Pinpoint the cell where the given text exists, returning its [X, Y] midpoint coordinate. 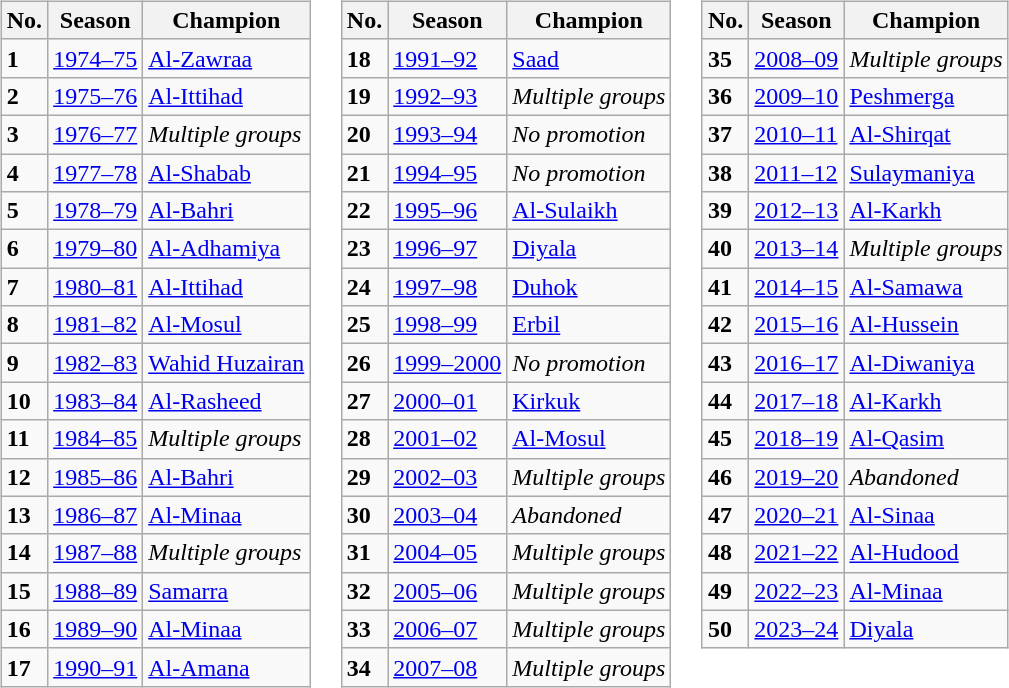
2 [24, 96]
23 [364, 249]
1977–78 [96, 173]
2003–04 [448, 515]
25 [364, 325]
27 [364, 401]
1975–76 [96, 96]
1995–96 [448, 211]
44 [725, 401]
Al-Qasim [926, 439]
9 [24, 363]
2001–02 [448, 439]
2012–13 [796, 211]
35 [725, 58]
45 [725, 439]
1979–80 [96, 249]
22 [364, 211]
4 [24, 173]
2020–21 [796, 515]
20 [364, 134]
1990–91 [96, 667]
2000–01 [448, 401]
42 [725, 325]
12 [24, 477]
40 [725, 249]
46 [725, 477]
Al-Hudood [926, 553]
1988–89 [96, 591]
17 [24, 667]
14 [24, 553]
Al-Adhamiya [226, 249]
2010–11 [796, 134]
8 [24, 325]
1978–79 [96, 211]
38 [725, 173]
31 [364, 553]
2022–23 [796, 591]
43 [725, 363]
Al-Diwaniya [926, 363]
1997–98 [448, 287]
2011–12 [796, 173]
Al-Sulaikh [589, 211]
Al-Hussein [926, 325]
24 [364, 287]
2002–03 [448, 477]
2013–14 [796, 249]
2021–22 [796, 553]
Al-Shabab [226, 173]
2007–08 [448, 667]
2004–05 [448, 553]
1983–84 [96, 401]
1994–95 [448, 173]
1996–97 [448, 249]
2016–17 [796, 363]
2023–24 [796, 629]
1981–82 [96, 325]
Erbil [589, 325]
36 [725, 96]
34 [364, 667]
Duhok [589, 287]
1976–77 [96, 134]
Saad [589, 58]
5 [24, 211]
1992–93 [448, 96]
Al-Zawraa [226, 58]
1993–94 [448, 134]
11 [24, 439]
Al-Rasheed [226, 401]
2008–09 [796, 58]
33 [364, 629]
1998–99 [448, 325]
41 [725, 287]
37 [725, 134]
1989–90 [96, 629]
1 [24, 58]
10 [24, 401]
30 [364, 515]
2017–18 [796, 401]
Al-Sinaa [926, 515]
2014–15 [796, 287]
29 [364, 477]
2006–07 [448, 629]
1987–88 [96, 553]
Al-Shirqat [926, 134]
1980–81 [96, 287]
1985–86 [96, 477]
Wahid Huzairan [226, 363]
50 [725, 629]
2018–19 [796, 439]
16 [24, 629]
1991–92 [448, 58]
18 [364, 58]
2005–06 [448, 591]
Samarra [226, 591]
15 [24, 591]
Al-Amana [226, 667]
Sulaymaniya [926, 173]
2019–20 [796, 477]
49 [725, 591]
19 [364, 96]
21 [364, 173]
Peshmerga [926, 96]
3 [24, 134]
32 [364, 591]
7 [24, 287]
28 [364, 439]
2015–16 [796, 325]
Al-Samawa [926, 287]
47 [725, 515]
6 [24, 249]
1986–87 [96, 515]
Kirkuk [589, 401]
2009–10 [796, 96]
1984–85 [96, 439]
48 [725, 553]
1974–75 [96, 58]
13 [24, 515]
1982–83 [96, 363]
39 [725, 211]
1999–2000 [448, 363]
26 [364, 363]
